Extract the [X, Y] coordinate from the center of the cell holding the provided text.  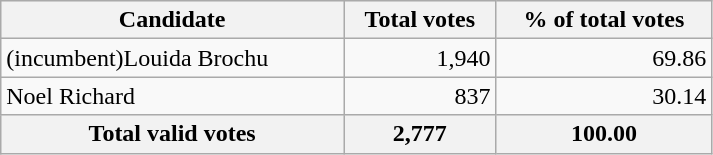
Total valid votes [172, 134]
% of total votes [604, 20]
837 [420, 96]
69.86 [604, 58]
1,940 [420, 58]
Total votes [420, 20]
(incumbent)Louida Brochu [172, 58]
30.14 [604, 96]
2,777 [420, 134]
100.00 [604, 134]
Candidate [172, 20]
Noel Richard [172, 96]
